For the text-containing cell, return its midpoint in [X, Y] coordinate format. 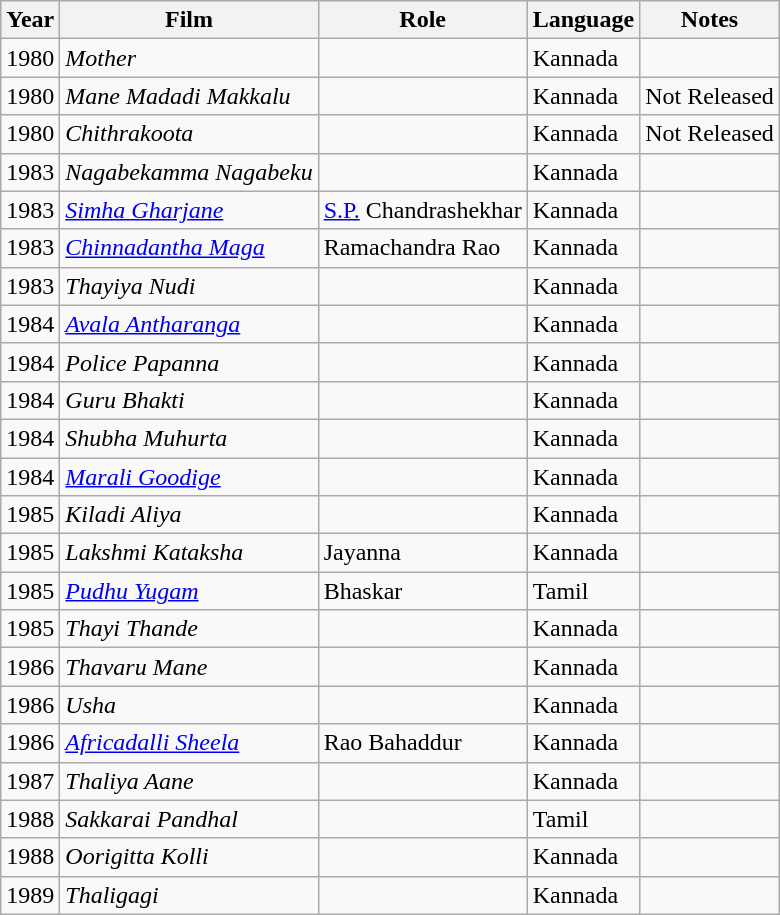
Lakshmi Kataksha [189, 553]
Sakkarai Pandhal [189, 819]
Guru Bhakti [189, 400]
Rao Bahaddur [422, 743]
Shubha Muhurta [189, 438]
S.P. Chandrashekhar [422, 210]
Oorigitta Kolli [189, 857]
Marali Goodige [189, 477]
Thaliya Aane [189, 781]
1987 [30, 781]
Thavaru Mane [189, 667]
Nagabekamma Nagabeku [189, 172]
Pudhu Yugam [189, 591]
Bhaskar [422, 591]
Police Papanna [189, 362]
Thayi Thande [189, 629]
Africadalli Sheela [189, 743]
Notes [710, 20]
Ramachandra Rao [422, 248]
Mane Madadi Makkalu [189, 96]
Year [30, 20]
Kiladi Aliya [189, 515]
Language [583, 20]
Avala Antharanga [189, 324]
Chinnadantha Maga [189, 248]
Mother [189, 58]
Thayiya Nudi [189, 286]
Chithrakoota [189, 134]
Simha Gharjane [189, 210]
Jayanna [422, 553]
Role [422, 20]
1989 [30, 895]
Usha [189, 705]
Film [189, 20]
Thaligagi [189, 895]
